For the text-containing cell, return its midpoint in (x, y) coordinate format. 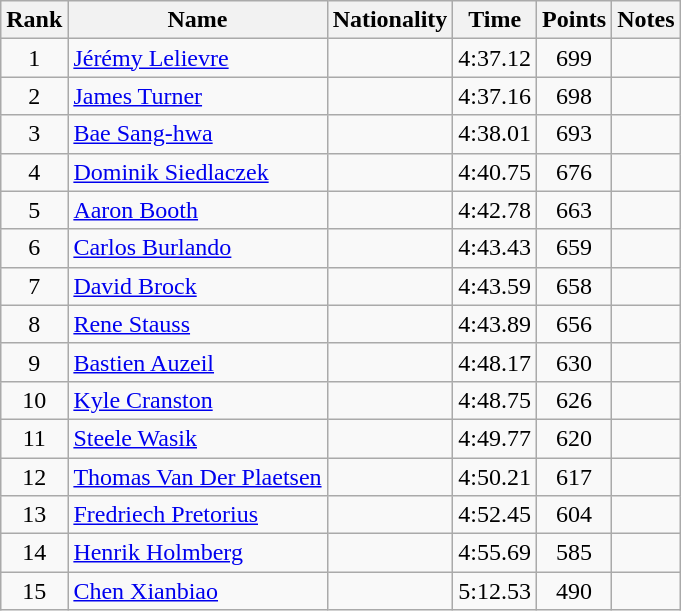
5:12.53 (495, 591)
585 (574, 553)
6 (34, 248)
Steele Wasik (198, 438)
676 (574, 172)
4:37.16 (495, 96)
4:52.45 (495, 515)
Dominik Siedlaczek (198, 172)
Chen Xianbiao (198, 591)
7 (34, 286)
Kyle Cranston (198, 400)
3 (34, 134)
4:48.75 (495, 400)
4:43.59 (495, 286)
658 (574, 286)
4:43.43 (495, 248)
659 (574, 248)
4:40.75 (495, 172)
14 (34, 553)
Thomas Van Der Plaetsen (198, 477)
4:49.77 (495, 438)
626 (574, 400)
Bae Sang-hwa (198, 134)
4:42.78 (495, 210)
490 (574, 591)
Carlos Burlando (198, 248)
Points (574, 20)
698 (574, 96)
Bastien Auzeil (198, 362)
693 (574, 134)
1 (34, 58)
5 (34, 210)
4:43.89 (495, 324)
Name (198, 20)
13 (34, 515)
2 (34, 96)
656 (574, 324)
4 (34, 172)
David Brock (198, 286)
Rank (34, 20)
4:50.21 (495, 477)
Aaron Booth (198, 210)
9 (34, 362)
617 (574, 477)
Nationality (390, 20)
8 (34, 324)
4:38.01 (495, 134)
Rene Stauss (198, 324)
Jérémy Lelievre (198, 58)
12 (34, 477)
11 (34, 438)
620 (574, 438)
James Turner (198, 96)
699 (574, 58)
15 (34, 591)
Time (495, 20)
Henrik Holmberg (198, 553)
10 (34, 400)
4:37.12 (495, 58)
4:48.17 (495, 362)
630 (574, 362)
Notes (646, 20)
Fredriech Pretorius (198, 515)
4:55.69 (495, 553)
663 (574, 210)
604 (574, 515)
